From the cell containing the given text, extract its center point as (x, y) coordinate. 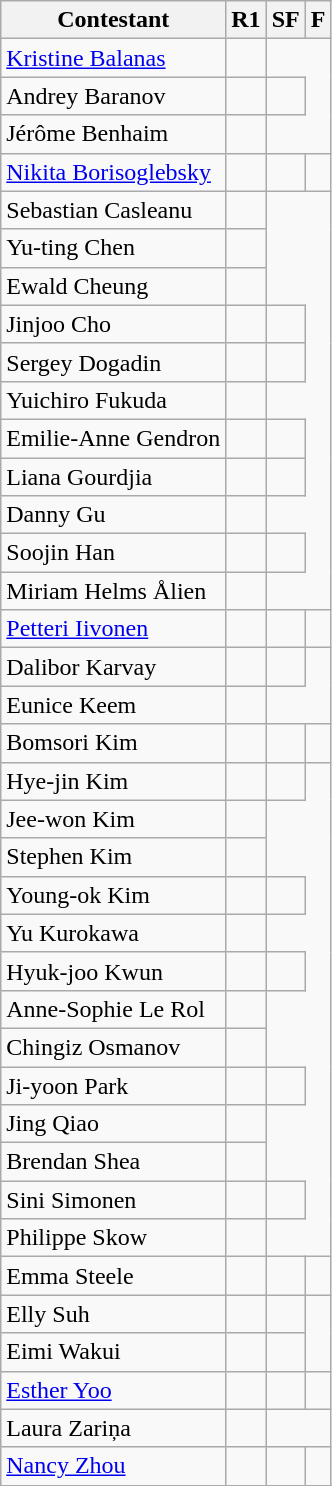
Sebastian Casleanu (114, 210)
Philippe Skow (114, 1238)
Eunice Keem (114, 705)
Emilie-Anne Gendron (114, 438)
Yu Kurokawa (114, 933)
Contestant (114, 20)
Hyuk-joo Kwun (114, 971)
Hye-jin Kim (114, 781)
Dalibor Karvay (114, 667)
Soojin Han (114, 553)
Laura Zariņa (114, 1428)
Ewald Cheung (114, 286)
Yu-ting Chen (114, 248)
Miriam Helms Ålien (114, 591)
Sergey Dogadin (114, 362)
Jee-won Kim (114, 819)
F (318, 20)
Esther Yoo (114, 1390)
Elly Suh (114, 1314)
Young-ok Kim (114, 895)
Anne-Sophie Le Rol (114, 1009)
Emma Steele (114, 1276)
Chingiz Osmanov (114, 1047)
SF (286, 20)
Jinjoo Cho (114, 324)
Liana Gourdjia (114, 477)
Kristine Balanas (114, 58)
R1 (246, 20)
Bomsori Kim (114, 743)
Stephen Kim (114, 857)
Brendan Shea (114, 1162)
Nikita Borisoglebsky (114, 172)
Nancy Zhou (114, 1466)
Ji-yoon Park (114, 1085)
Yuichiro Fukuda (114, 400)
Andrey Baranov (114, 96)
Sini Simonen (114, 1200)
Jérôme Benhaim (114, 134)
Petteri Iivonen (114, 629)
Danny Gu (114, 515)
Eimi Wakui (114, 1352)
Jing Qiao (114, 1124)
